From the cell containing the given text, extract its center point as [x, y] coordinate. 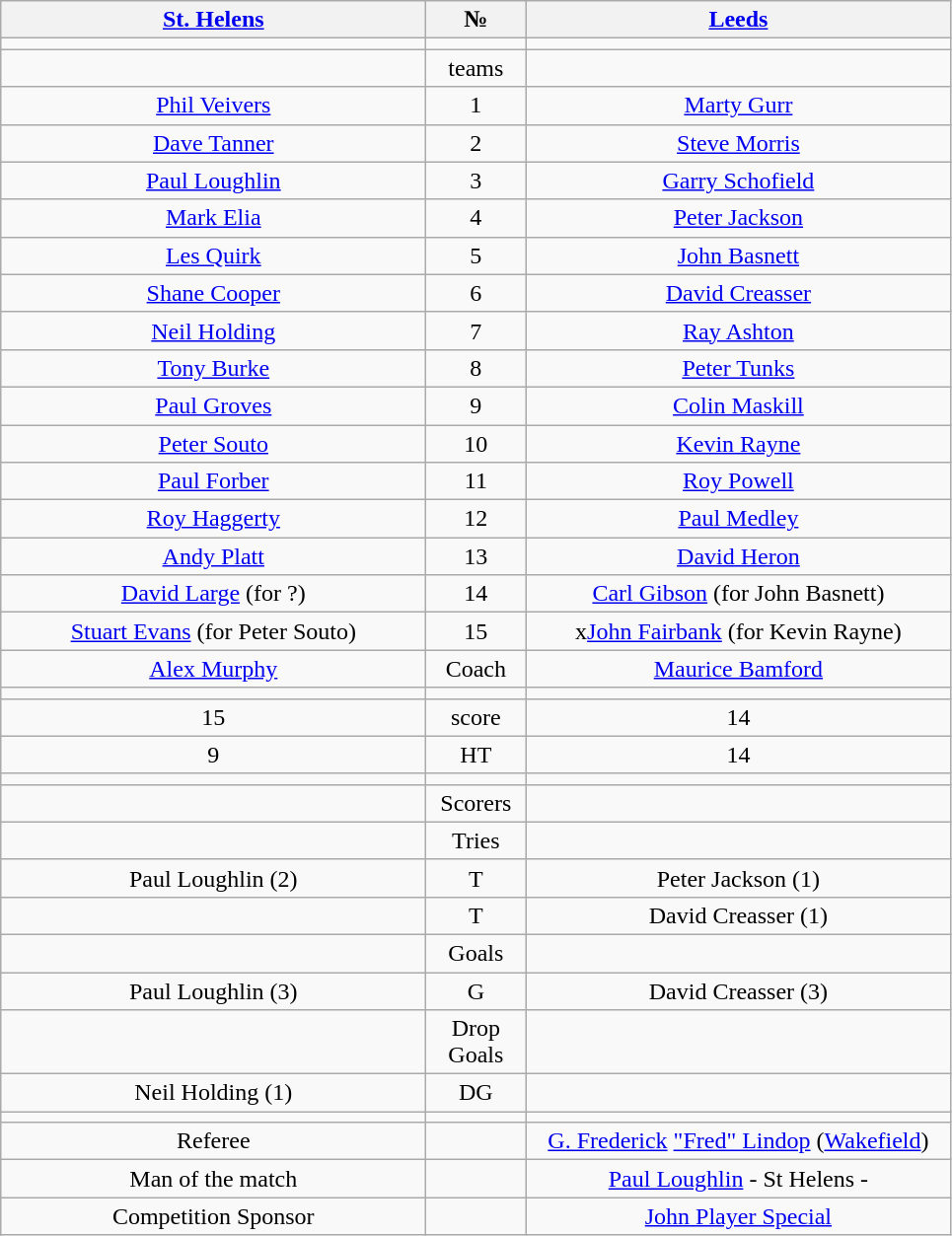
David Heron [738, 556]
Neil Holding [213, 330]
G [476, 991]
Kevin Rayne [738, 443]
Mark Elia [213, 218]
13 [476, 556]
Paul Groves [213, 405]
Referee [213, 1141]
4 [476, 218]
Scorers [476, 803]
Alex Murphy [213, 669]
8 [476, 368]
Marty Gurr [738, 106]
Peter Jackson (1) [738, 878]
3 [476, 181]
Drop Goals [476, 1042]
David Creasser (3) [738, 991]
Paul Loughlin [213, 181]
№ [476, 20]
Peter Jackson [738, 218]
Neil Holding (1) [213, 1093]
6 [476, 293]
5 [476, 255]
Stuart Evans (for Peter Souto) [213, 631]
7 [476, 330]
Tries [476, 840]
Goals [476, 953]
2 [476, 143]
score [476, 717]
John Player Special [738, 1216]
Carl Gibson (for John Basnett) [738, 594]
Maurice Bamford [738, 669]
David Creasser (1) [738, 915]
12 [476, 519]
Garry Schofield [738, 181]
Paul Loughlin (2) [213, 878]
xJohn Fairbank (for Kevin Rayne) [738, 631]
David Large (for ?) [213, 594]
Leeds [738, 20]
DG [476, 1093]
Ray Ashton [738, 330]
Les Quirk [213, 255]
Steve Morris [738, 143]
Paul Loughlin (3) [213, 991]
John Basnett [738, 255]
10 [476, 443]
Shane Cooper [213, 293]
Andy Platt [213, 556]
Competition Sponsor [213, 1216]
St. Helens [213, 20]
Dave Tanner [213, 143]
Colin Maskill [738, 405]
Tony Burke [213, 368]
Coach [476, 669]
Man of the match [213, 1179]
1 [476, 106]
Peter Tunks [738, 368]
Paul Loughlin - St Helens - [738, 1179]
David Creasser [738, 293]
Roy Haggerty [213, 519]
11 [476, 481]
Phil Veivers [213, 106]
G. Frederick "Fred" Lindop (Wakefield) [738, 1141]
HT [476, 755]
Roy Powell [738, 481]
teams [476, 68]
Paul Forber [213, 481]
Paul Medley [738, 519]
Peter Souto [213, 443]
